Find where the given text appears and provide that cell's center as (x, y) coordinate. 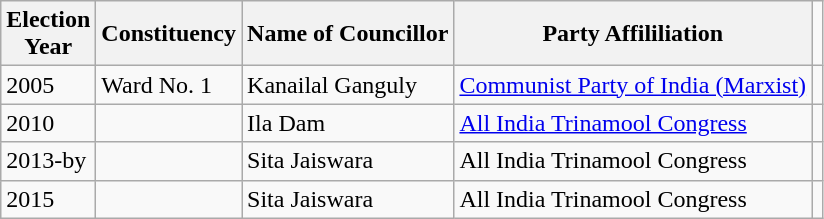
2005 (48, 85)
Party Affililiation (633, 34)
Election Year (48, 34)
Name of Councillor (348, 34)
Ila Dam (348, 123)
Constituency (169, 34)
Communist Party of India (Marxist) (633, 85)
Ward No. 1 (169, 85)
2010 (48, 123)
2013-by (48, 161)
2015 (48, 199)
Kanailal Ganguly (348, 85)
